Identify which cell holds the provided text, then report its (x, y) central coordinate. 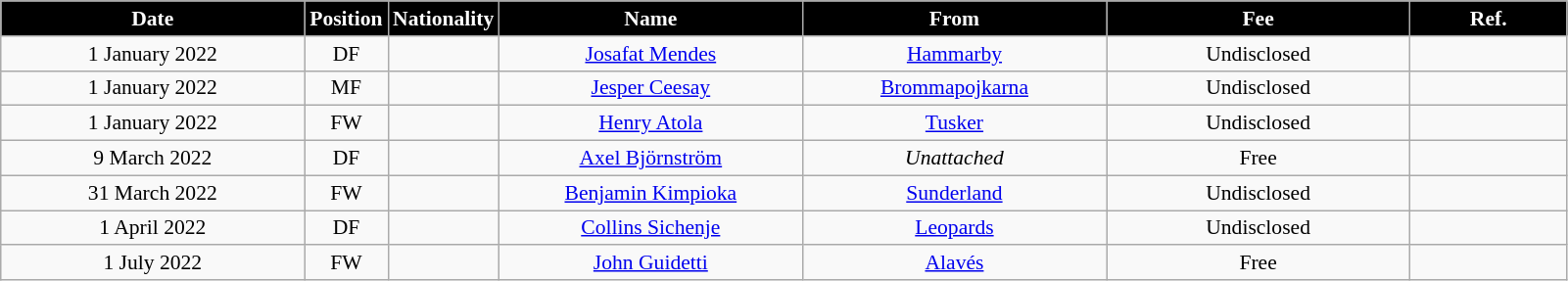
Henry Atola (650, 123)
Collins Sichenje (650, 228)
Tusker (954, 123)
Hammarby (954, 54)
Jesper Ceesay (650, 88)
Ref. (1489, 19)
From (954, 19)
Position (347, 19)
Date (153, 19)
9 March 2022 (153, 159)
1 April 2022 (153, 228)
Fee (1259, 19)
Sunderland (954, 193)
Leopards (954, 228)
John Guidetti (650, 263)
MF (347, 88)
Unattached (954, 159)
Josafat Mendes (650, 54)
Alavés (954, 263)
Name (650, 19)
Axel Björnström (650, 159)
Brommapojkarna (954, 88)
1 July 2022 (153, 263)
Nationality (443, 19)
Benjamin Kimpioka (650, 193)
31 March 2022 (153, 193)
